Return (x, y) of the center of cell containing provided text 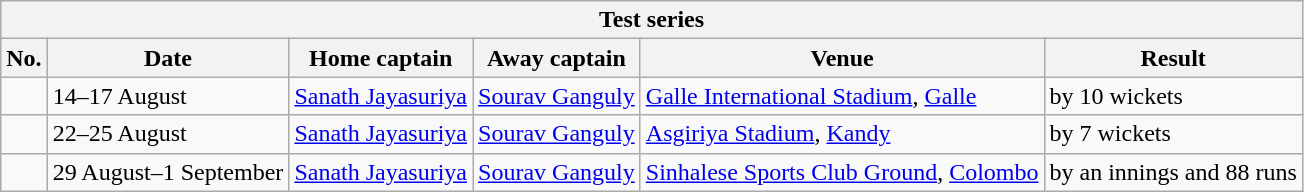
by an innings and 88 runs (1173, 172)
No. (24, 58)
14–17 August (168, 96)
22–25 August (168, 134)
by 10 wickets (1173, 96)
Home captain (381, 58)
Sinhalese Sports Club Ground, Colombo (842, 172)
by 7 wickets (1173, 134)
Result (1173, 58)
29 August–1 September (168, 172)
Date (168, 58)
Test series (652, 20)
Away captain (557, 58)
Venue (842, 58)
Galle International Stadium, Galle (842, 96)
Asgiriya Stadium, Kandy (842, 134)
